Return the [X, Y] coordinate for the center point of the cell that contains the specified text.  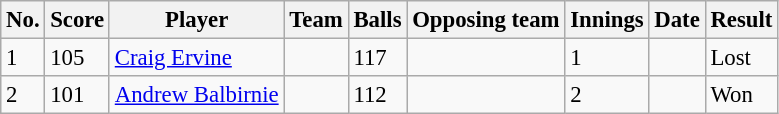
Lost [742, 58]
Player [196, 20]
101 [78, 95]
Opposing team [486, 20]
Craig Ervine [196, 58]
Andrew Balbirnie [196, 95]
Score [78, 20]
117 [378, 58]
Innings [607, 20]
105 [78, 58]
Team [316, 20]
Won [742, 95]
Result [742, 20]
112 [378, 95]
Balls [378, 20]
Date [677, 20]
No. [23, 20]
